Locate the cell with the specified text and output its [X, Y] center coordinate. 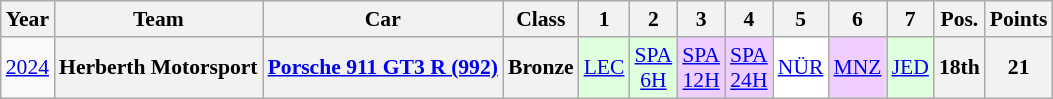
Team [158, 19]
6 [857, 19]
Porsche 911 GT3 R (992) [383, 68]
SPA24H [749, 68]
JED [910, 68]
LEC [604, 68]
5 [801, 19]
2 [654, 19]
Points [1019, 19]
7 [910, 19]
2024 [28, 68]
18th [960, 68]
1 [604, 19]
Herberth Motorsport [158, 68]
Pos. [960, 19]
SPA12H [701, 68]
4 [749, 19]
NÜR [801, 68]
MNZ [857, 68]
SPA6H [654, 68]
Bronze [541, 68]
3 [701, 19]
Year [28, 19]
Class [541, 19]
Car [383, 19]
21 [1019, 68]
